For the text-containing cell, return its midpoint in (X, Y) coordinate format. 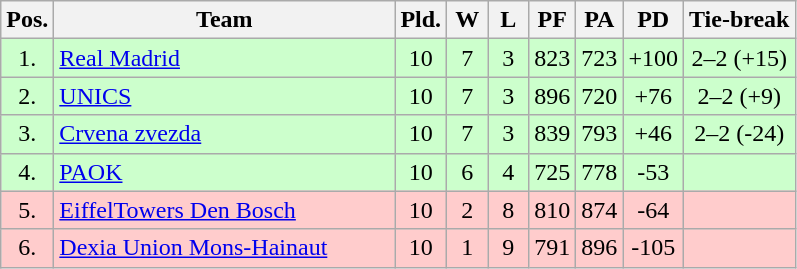
2. (28, 96)
-105 (654, 248)
Pos. (28, 20)
4. (28, 172)
-53 (654, 172)
+46 (654, 134)
EiffelTowers Den Bosch (224, 210)
6 (468, 172)
2 (468, 210)
3. (28, 134)
720 (600, 96)
Tie-break (739, 20)
839 (552, 134)
791 (552, 248)
2–2 (+9) (739, 96)
Pld. (421, 20)
9 (508, 248)
6. (28, 248)
PAOK (224, 172)
PD (654, 20)
-64 (654, 210)
5. (28, 210)
PA (600, 20)
Dexia Union Mons-Hainaut (224, 248)
723 (600, 58)
Crvena zvezda (224, 134)
Real Madrid (224, 58)
810 (552, 210)
2–2 (-24) (739, 134)
874 (600, 210)
725 (552, 172)
1. (28, 58)
L (508, 20)
778 (600, 172)
793 (600, 134)
+76 (654, 96)
Team (224, 20)
W (468, 20)
8 (508, 210)
UNICS (224, 96)
4 (508, 172)
1 (468, 248)
PF (552, 20)
823 (552, 58)
2–2 (+15) (739, 58)
+100 (654, 58)
